From the cell containing the given text, extract its center point as (x, y) coordinate. 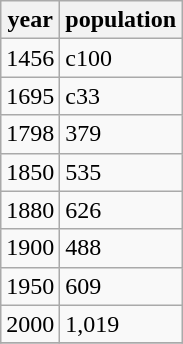
609 (121, 286)
535 (121, 172)
1900 (30, 248)
population (121, 20)
1,019 (121, 324)
2000 (30, 324)
379 (121, 134)
1798 (30, 134)
1950 (30, 286)
year (30, 20)
488 (121, 248)
1456 (30, 58)
c33 (121, 96)
626 (121, 210)
1695 (30, 96)
1880 (30, 210)
c100 (121, 58)
1850 (30, 172)
